Output the [X, Y] coordinate of the center of the cell containing the given text.  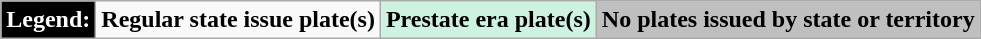
Prestate era plate(s) [488, 20]
Legend: [48, 20]
Regular state issue plate(s) [238, 20]
No plates issued by state or territory [788, 20]
